Capture the cell that displays the provided text and extract its (x, y) central coordinate. 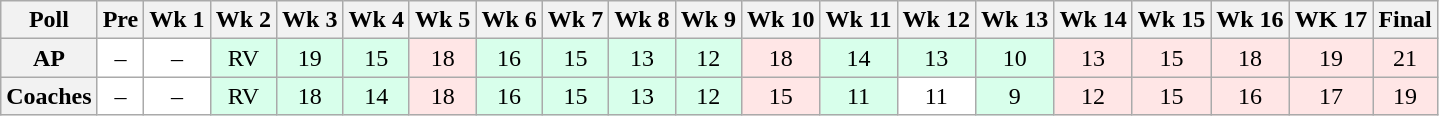
Final (1405, 20)
Coaches (49, 96)
Wk 14 (1093, 20)
Poll (49, 20)
WK 17 (1331, 20)
Wk 10 (781, 20)
Wk 4 (376, 20)
Wk 6 (509, 20)
Wk 1 (177, 20)
Wk 8 (642, 20)
9 (1014, 96)
AP (49, 58)
10 (1014, 58)
Pre (120, 20)
Wk 3 (310, 20)
Wk 16 (1250, 20)
Wk 15 (1171, 20)
Wk 12 (936, 20)
21 (1405, 58)
Wk 5 (442, 20)
17 (1331, 96)
Wk 2 (243, 20)
Wk 13 (1014, 20)
Wk 11 (858, 20)
Wk 7 (575, 20)
Wk 9 (708, 20)
